For the text-containing cell, return its midpoint in (x, y) coordinate format. 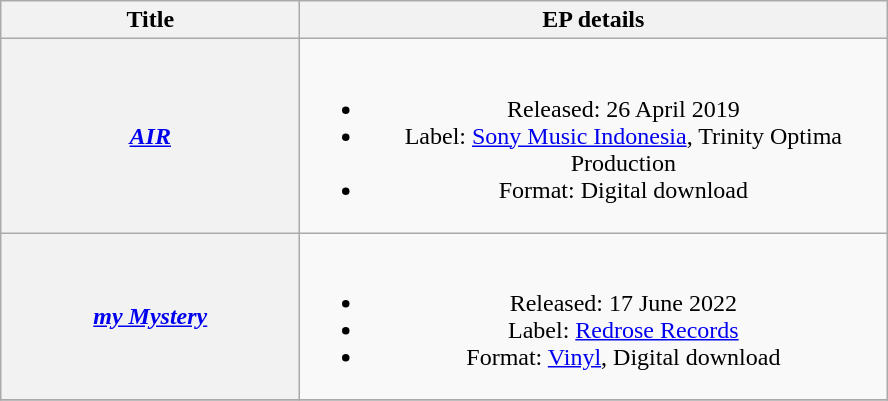
Released: 17 June 2022Label: Redrose RecordsFormat: Vinyl, Digital download (594, 316)
my Mystery (150, 316)
EP details (594, 20)
Released: 26 April 2019Label: Sony Music Indonesia, Trinity Optima ProductionFormat: Digital download (594, 136)
Title (150, 20)
AIR (150, 136)
